Locate the cell with the specified text and output its (x, y) center coordinate. 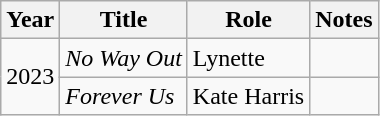
No Way Out (124, 58)
Year (30, 20)
Forever Us (124, 96)
Title (124, 20)
Notes (344, 20)
Lynette (248, 58)
Kate Harris (248, 96)
Role (248, 20)
2023 (30, 77)
